For the text-containing cell, return its midpoint in (X, Y) coordinate format. 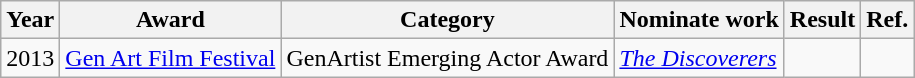
Result (822, 20)
2013 (30, 58)
Award (170, 20)
Nominate work (699, 20)
Gen Art Film Festival (170, 58)
Ref. (888, 20)
The Discoverers (699, 58)
GenArtist Emerging Actor Award (448, 58)
Category (448, 20)
Year (30, 20)
